From the cell containing the given text, extract its center point as [x, y] coordinate. 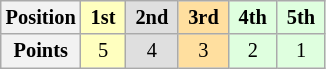
4 [152, 51]
1st [104, 17]
Points [41, 51]
Position [41, 17]
1 [301, 51]
5th [301, 17]
2 [253, 51]
3 [203, 51]
2nd [152, 17]
5 [104, 51]
4th [253, 17]
3rd [203, 17]
